Search for the cell housing the specified text and yield its (X, Y) center coordinate. 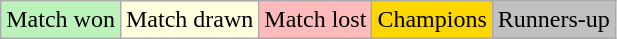
Match lost (316, 20)
Match drawn (189, 20)
Runners-up (554, 20)
Champions (432, 20)
Match won (61, 20)
